Identify which cell holds the provided text, then report its (X, Y) central coordinate. 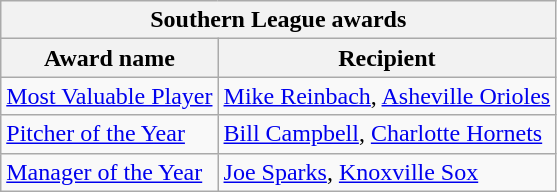
Most Valuable Player (110, 96)
Mike Reinbach, Asheville Orioles (387, 96)
Bill Campbell, Charlotte Hornets (387, 134)
Manager of the Year (110, 172)
Joe Sparks, Knoxville Sox (387, 172)
Southern League awards (278, 20)
Pitcher of the Year (110, 134)
Award name (110, 58)
Recipient (387, 58)
